Pinpoint the cell where the given text exists, returning its (x, y) midpoint coordinate. 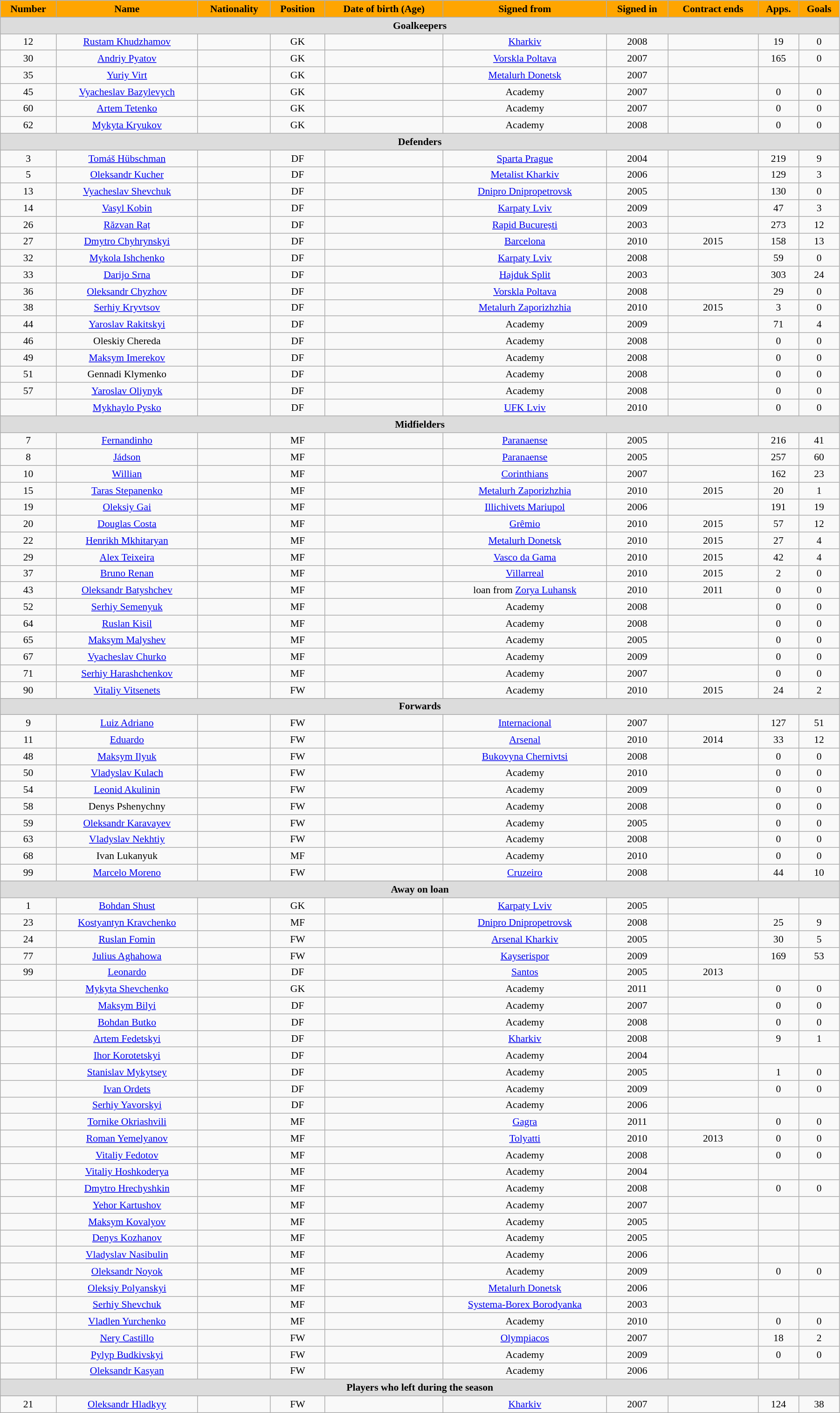
Vitaliy Vitsenets (127, 690)
Rustam Khudzhamov (127, 42)
124 (778, 1405)
Artem Fedetskyi (127, 1039)
Ivan Lukanyuk (127, 856)
Vasyl Kobin (127, 208)
Mykyta Shevchenko (127, 989)
Grêmio (525, 524)
Denys Pshenychny (127, 806)
63 (28, 839)
Yaroslav Rakitskyi (127, 325)
Olympiacos (525, 1338)
14 (28, 208)
Maksym Bilyi (127, 1006)
37 (28, 574)
50 (28, 773)
Gagra (525, 1122)
54 (28, 790)
165 (778, 59)
Leonid Akulinin (127, 790)
Kayserispor (525, 956)
Artem Tetenko (127, 109)
216 (778, 441)
Yehor Kartushov (127, 1205)
Name (127, 9)
68 (28, 856)
Villarreal (525, 574)
Oleksandr Karavayev (127, 823)
Pylyp Budkivskyi (127, 1355)
Taras Stepanenko (127, 491)
Luiz Adriano (127, 723)
130 (778, 192)
Number (28, 9)
191 (778, 507)
22 (28, 540)
26 (28, 225)
Serhiy Yavorskyi (127, 1105)
53 (819, 956)
Oleksiy Gai (127, 507)
158 (778, 242)
2014 (713, 740)
Ruslan Kisil (127, 623)
90 (28, 690)
Darijo Srna (127, 275)
21 (28, 1405)
47 (778, 208)
42 (778, 557)
Oleksandr Hladkyy (127, 1405)
Nationality (234, 9)
11 (28, 740)
46 (28, 341)
Arsenal Kharkiv (525, 939)
32 (28, 258)
Vyacheslav Bazylevych (127, 92)
Oleksandr Batyshchev (127, 590)
25 (778, 923)
Date of birth (Age) (384, 9)
Răzvan Raț (127, 225)
Sparta Prague (525, 159)
Dmytro Chyhrynskyi (127, 242)
Metalist Kharkiv (525, 175)
Signed in (637, 9)
129 (778, 175)
15 (28, 491)
Stanislav Mykytsey (127, 1072)
Dmytro Hrechyshkin (127, 1189)
Roman Yemelyanov (127, 1139)
127 (778, 723)
Vyacheslav Churko (127, 657)
Ihor Korotetskyi (127, 1056)
Cruzeiro (525, 873)
Vladlen Yurchenko (127, 1322)
Vyacheslav Shevchuk (127, 192)
Maksym Imerekov (127, 358)
64 (28, 623)
36 (28, 291)
Andriy Pyatov (127, 59)
Position (297, 9)
Oleksandr Kucher (127, 175)
Oleksandr Noyok (127, 1272)
Hajduk Split (525, 275)
Yaroslav Oliynyk (127, 391)
Tornike Okriashvili (127, 1122)
Leonardo (127, 972)
Defenders (420, 142)
Serhiy Semenyuk (127, 607)
Goalkeepers (420, 26)
Fernandinho (127, 441)
Bukovyna Chernivtsi (525, 756)
169 (778, 956)
77 (28, 956)
Gennadi Klymenko (127, 374)
Douglas Costa (127, 524)
Marcelo Moreno (127, 873)
257 (778, 457)
Maksym Kovalyov (127, 1222)
49 (28, 358)
41 (819, 441)
Alex Teixeira (127, 557)
303 (778, 275)
52 (28, 607)
18 (778, 1338)
Santos (525, 972)
Goals (819, 9)
Maksym Malyshev (127, 640)
Signed from (525, 9)
65 (28, 640)
Eduardo (127, 740)
Maksym Ilyuk (127, 756)
Tomáš Hübschman (127, 159)
Oleksandr Chyzhov (127, 291)
Away on loan (420, 889)
Vladyslav Nasibulin (127, 1255)
Henrikh Mkhitaryan (127, 540)
219 (778, 159)
Forwards (420, 706)
Apps. (778, 9)
Nery Castillo (127, 1338)
loan from Zorya Luhansk (525, 590)
Illichivets Mariupol (525, 507)
Bohdan Shust (127, 906)
Oleksandr Kasyan (127, 1371)
Systema-Borex Borodyanka (525, 1305)
Mykyta Kryukov (127, 125)
Kostyantyn Kravchenko (127, 923)
273 (778, 225)
Bohdan Butko (127, 1022)
Mykola Ishchenko (127, 258)
7 (28, 441)
Vladyslav Kulach (127, 773)
Vitaliy Fedotov (127, 1155)
Tolyatti (525, 1139)
Julius Aghahowa (127, 956)
45 (28, 92)
Serhiy Shevchuk (127, 1305)
Internacional (525, 723)
48 (28, 756)
Ivan Ordets (127, 1089)
Barcelona (525, 242)
Vasco da Gama (525, 557)
8 (28, 457)
58 (28, 806)
Players who left during the season (420, 1388)
Bruno Renan (127, 574)
43 (28, 590)
Willian (127, 474)
Midfielders (420, 424)
Serhiy Harashchenkov (127, 673)
35 (28, 76)
Yuriy Virt (127, 76)
67 (28, 657)
62 (28, 125)
Vitaliy Hoshkoderya (127, 1172)
Serhiy Kryvtsov (127, 308)
Ruslan Fomin (127, 939)
Contract ends (713, 9)
Mykhaylo Pysko (127, 408)
162 (778, 474)
Arsenal (525, 740)
Oleskiy Chereda (127, 341)
Jádson (127, 457)
Vladyslav Nekhtiy (127, 839)
Rapid București (525, 225)
UFK Lviv (525, 408)
Denys Kozhanov (127, 1238)
Oleksiy Polyanskyi (127, 1288)
Corinthians (525, 474)
